Capture the cell that displays the provided text and extract its (X, Y) central coordinate. 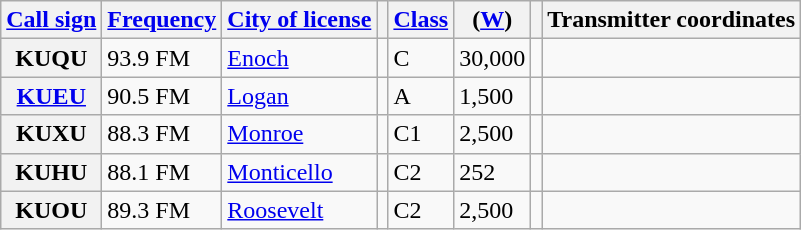
Frequency (162, 20)
KUQU (52, 58)
Logan (300, 96)
1,500 (492, 96)
Roosevelt (300, 210)
30,000 (492, 58)
252 (492, 172)
C1 (421, 134)
KUHU (52, 172)
88.1 FM (162, 172)
Monticello (300, 172)
C (421, 58)
A (421, 96)
89.3 FM (162, 210)
KUEU (52, 96)
Enoch (300, 58)
Monroe (300, 134)
88.3 FM (162, 134)
Class (421, 20)
KUXU (52, 134)
Call sign (52, 20)
Transmitter coordinates (672, 20)
(W) (492, 20)
City of license (300, 20)
93.9 FM (162, 58)
90.5 FM (162, 96)
KUOU (52, 210)
